From the cell containing the given text, extract its center point as [X, Y] coordinate. 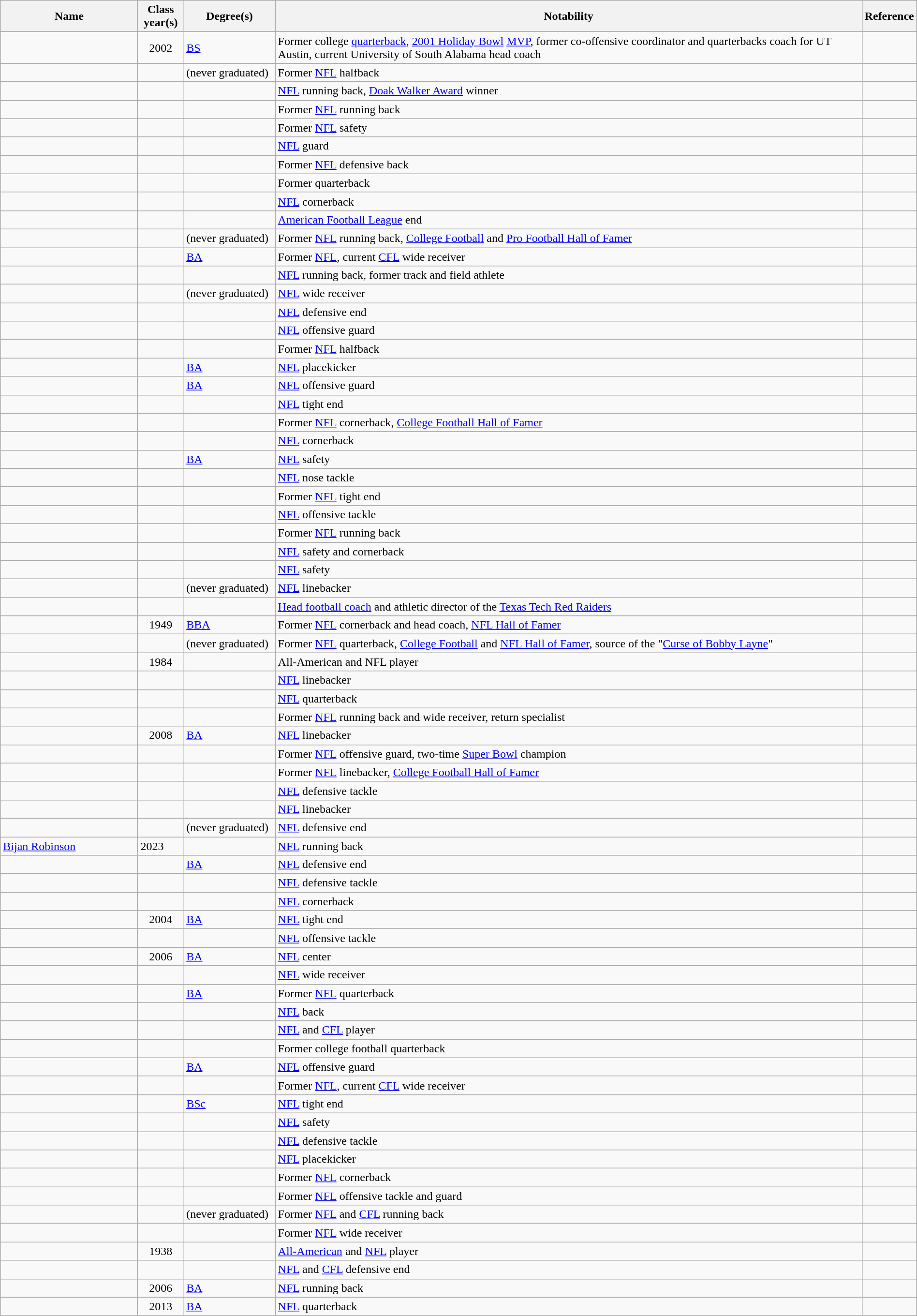
NFL running back, Doak Walker Award winner [569, 91]
Former NFL running back, College Football and Pro Football Hall of Famer [569, 238]
NFL guard [569, 146]
Former NFL quarterback [569, 993]
Former NFL defensive back [569, 164]
BSc [229, 1104]
NFL center [569, 957]
BS [229, 47]
1938 [161, 1251]
Former NFL and CFL running back [569, 1214]
Former NFL quarterback, College Football and NFL Hall of Famer, source of the "Curse of Bobby Layne" [569, 643]
Class year(s) [161, 16]
Former quarterback [569, 183]
Former NFL cornerback, College Football Hall of Famer [569, 422]
Former NFL offensive tackle and guard [569, 1196]
Former NFL offensive guard, two-time Super Bowl champion [569, 754]
2008 [161, 735]
2002 [161, 47]
2013 [161, 1306]
Name [69, 16]
Former NFL cornerback and head coach, NFL Hall of Famer [569, 625]
Head football coach and athletic director of the Texas Tech Red Raiders [569, 607]
NFL and CFL player [569, 1030]
Former NFL safety [569, 128]
1984 [161, 662]
Former NFL running back and wide receiver, return specialist [569, 717]
2023 [161, 846]
BBA [229, 625]
2004 [161, 920]
American Football League end [569, 220]
NFL back [569, 1012]
Notability [569, 16]
Former NFL linebacker, College Football Hall of Famer [569, 772]
NFL safety and cornerback [569, 551]
NFL running back, former track and field athlete [569, 275]
Former NFL tight end [569, 496]
Former NFL cornerback [569, 1178]
NFL and CFL defensive end [569, 1270]
NFL nose tackle [569, 478]
Former college football quarterback [569, 1048]
Former NFL wide receiver [569, 1233]
Bijan Robinson [69, 846]
1949 [161, 625]
Reference [889, 16]
Degree(s) [229, 16]
